Find where the given text appears and provide that cell's center as (x, y) coordinate. 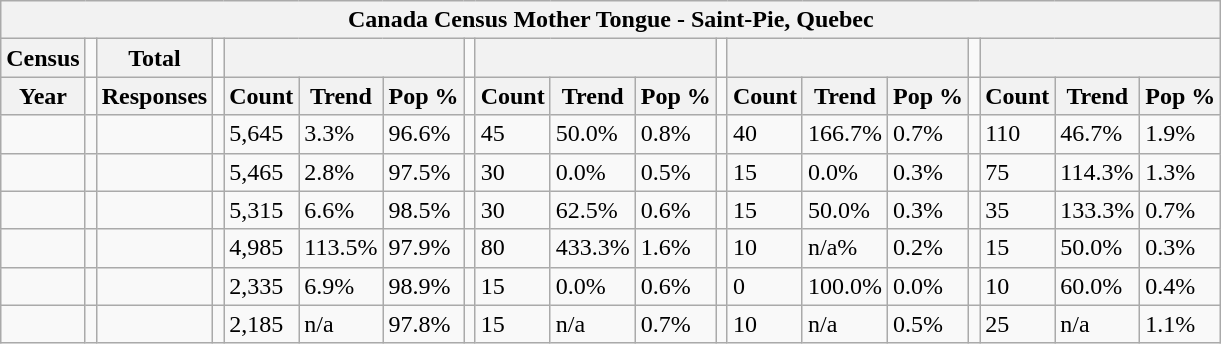
45 (512, 134)
0.2% (928, 248)
n/a% (844, 248)
3.3% (341, 134)
Canada Census Mother Tongue - Saint-Pie, Quebec (611, 20)
Total (154, 58)
97.9% (424, 248)
114.3% (1098, 172)
0 (764, 286)
1.9% (1180, 134)
1.1% (1180, 324)
2,335 (262, 286)
25 (1018, 324)
5,315 (262, 210)
46.7% (1098, 134)
4,985 (262, 248)
98.9% (424, 286)
97.5% (424, 172)
Responses (154, 96)
2,185 (262, 324)
Year (43, 96)
166.7% (844, 134)
96.6% (424, 134)
5,645 (262, 134)
110 (1018, 134)
97.8% (424, 324)
5,465 (262, 172)
60.0% (1098, 286)
98.5% (424, 210)
2.8% (341, 172)
0.4% (1180, 286)
40 (764, 134)
6.6% (341, 210)
133.3% (1098, 210)
0.8% (676, 134)
100.0% (844, 286)
6.9% (341, 286)
113.5% (341, 248)
1.6% (676, 248)
1.3% (1180, 172)
62.5% (592, 210)
75 (1018, 172)
433.3% (592, 248)
Census (43, 58)
80 (512, 248)
35 (1018, 210)
